Identify which cell holds the provided text, then report its [x, y] central coordinate. 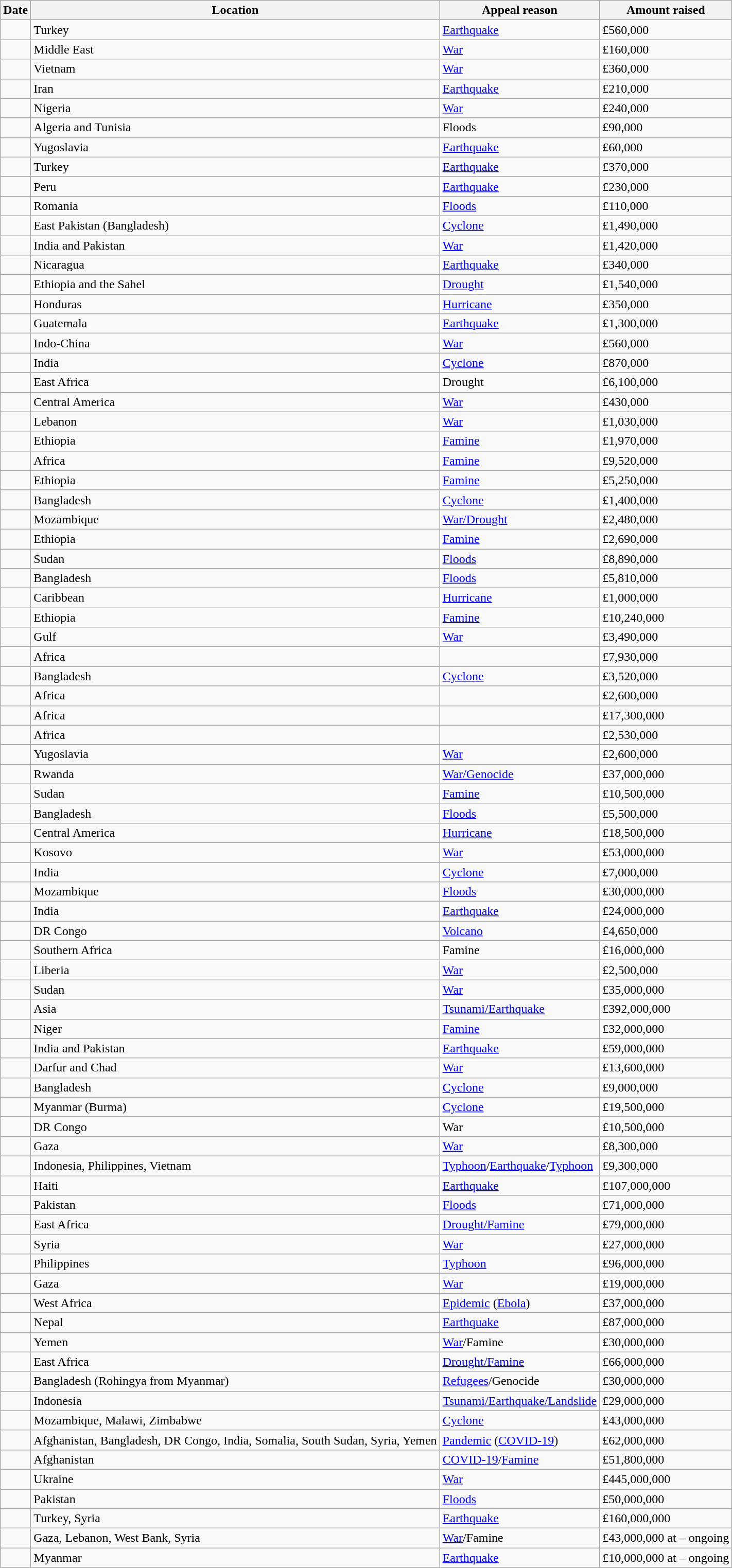
£1,400,000 [666, 500]
Middle East [235, 49]
Myanmar (Burma) [235, 1107]
£2,530,000 [666, 735]
Amount raised [666, 10]
£1,000,000 [666, 598]
£5,250,000 [666, 480]
Algeria and Tunisia [235, 128]
West Africa [235, 1303]
£60,000 [666, 147]
£230,000 [666, 186]
£445,000,000 [666, 1479]
Guatemala [235, 324]
Syria [235, 1244]
Epidemic (Ebola) [520, 1303]
£160,000,000 [666, 1519]
Pandemic (COVID-19) [520, 1440]
Gulf [235, 637]
£96,000,000 [666, 1264]
Ukraine [235, 1479]
£87,000,000 [666, 1323]
Nicaragua [235, 265]
£360,000 [666, 69]
£16,000,000 [666, 950]
£1,540,000 [666, 285]
£2,500,000 [666, 970]
£18,500,000 [666, 833]
£2,690,000 [666, 539]
Yemen [235, 1342]
£3,520,000 [666, 676]
£1,420,000 [666, 245]
£7,930,000 [666, 657]
£10,000,000 at – ongoing [666, 1558]
£43,000,000 [666, 1420]
£1,490,000 [666, 225]
£340,000 [666, 265]
Honduras [235, 304]
Rwanda [235, 774]
£51,800,000 [666, 1459]
£79,000,000 [666, 1225]
£35,000,000 [666, 990]
£17,300,000 [666, 715]
£110,000 [666, 206]
Indonesia, Philippines, Vietnam [235, 1166]
£53,000,000 [666, 852]
Niger [235, 1029]
Refugees/Genocide [520, 1381]
£350,000 [666, 304]
Date [15, 10]
£5,810,000 [666, 578]
Afghanistan [235, 1459]
£19,500,000 [666, 1107]
Typhoon [520, 1264]
Caribbean [235, 598]
Typhoon/Earthquake/Typhoon [520, 1166]
£9,300,000 [666, 1166]
£9,000,000 [666, 1087]
Turkey, Syria [235, 1519]
£1,030,000 [666, 421]
Iran [235, 89]
£10,240,000 [666, 618]
Asia [235, 1009]
War/Genocide [520, 774]
Mozambique, Malawi, Zimbabwe [235, 1420]
Myanmar [235, 1558]
£107,000,000 [666, 1185]
£210,000 [666, 89]
Appeal reason [520, 10]
Volcano [520, 931]
£29,000,000 [666, 1401]
£6,100,000 [666, 382]
Philippines [235, 1264]
£27,000,000 [666, 1244]
£13,600,000 [666, 1068]
Ethiopia and the Sahel [235, 285]
Tsunami/Earthquake/Landslide [520, 1401]
Darfur and Chad [235, 1068]
£24,000,000 [666, 911]
£9,520,000 [666, 461]
Nepal [235, 1323]
Nigeria [235, 108]
Indo-China [235, 343]
East Pakistan (Bangladesh) [235, 225]
£32,000,000 [666, 1029]
£62,000,000 [666, 1440]
£1,300,000 [666, 324]
£160,000 [666, 49]
Bangladesh (Rohingya from Myanmar) [235, 1381]
£1,970,000 [666, 441]
£71,000,000 [666, 1205]
£240,000 [666, 108]
£66,000,000 [666, 1362]
£392,000,000 [666, 1009]
War/Drought [520, 519]
Afghanistan, Bangladesh, DR Congo, India, Somalia, South Sudan, Syria, Yemen [235, 1440]
Tsunami/Earthquake [520, 1009]
£43,000,000 at – ongoing [666, 1538]
Lebanon [235, 421]
Liberia [235, 970]
Haiti [235, 1185]
£4,650,000 [666, 931]
£2,480,000 [666, 519]
Indonesia [235, 1401]
Location [235, 10]
£430,000 [666, 402]
Vietnam [235, 69]
£8,890,000 [666, 558]
£370,000 [666, 167]
Gaza, Lebanon, West Bank, Syria [235, 1538]
Southern Africa [235, 950]
£3,490,000 [666, 637]
£5,500,000 [666, 813]
£59,000,000 [666, 1048]
£7,000,000 [666, 872]
£50,000,000 [666, 1499]
COVID-19/Famine [520, 1459]
£870,000 [666, 363]
Kosovo [235, 852]
£90,000 [666, 128]
£19,000,000 [666, 1283]
£8,300,000 [666, 1146]
Peru [235, 186]
Romania [235, 206]
